Extract the [X, Y] coordinate from the center of the cell holding the provided text.  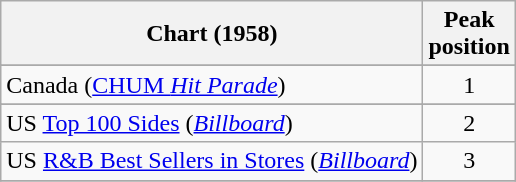
1 [469, 85]
3 [469, 161]
Canada (CHUM Hit Parade) [212, 85]
US R&B Best Sellers in Stores (Billboard) [212, 161]
Peakposition [469, 34]
Chart (1958) [212, 34]
2 [469, 123]
US Top 100 Sides (Billboard) [212, 123]
